Locate the cell with the specified text and output its [x, y] center coordinate. 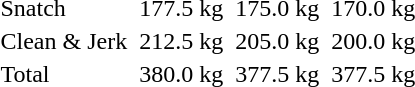
205.0 kg [278, 41]
212.5 kg [182, 41]
